For the text-containing cell, return its midpoint in [X, Y] coordinate format. 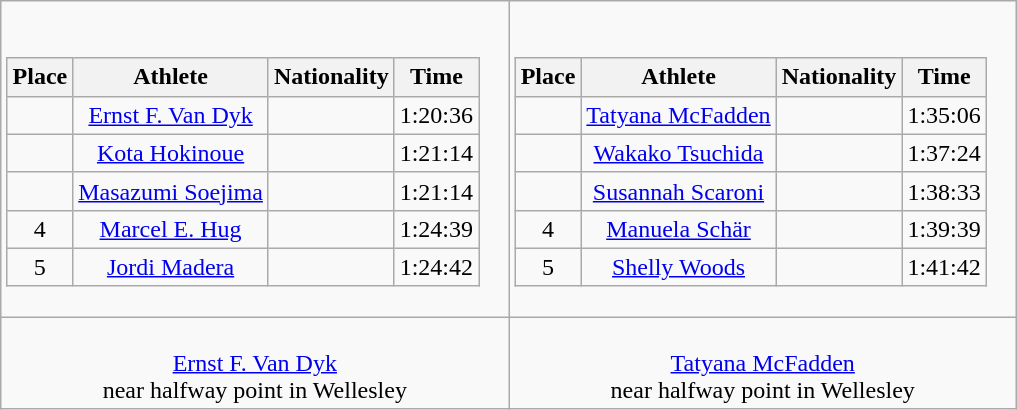
Marcel E. Hug [171, 229]
1:35:06 [944, 115]
Wakako Tsuchida [678, 153]
Kota Hokinoue [171, 153]
1:37:24 [944, 153]
1:24:39 [436, 229]
Masazumi Soejima [171, 191]
1:38:33 [944, 191]
Tatyana McFaddennear halfway point in Wellesley [763, 363]
Ernst F. Van Dyk [171, 115]
Shelly Woods [678, 267]
Tatyana McFadden [678, 115]
1:41:42 [944, 267]
Place Athlete Nationality Time Ernst F. Van Dyk 1:20:36 Kota Hokinoue 1:21:14 Masazumi Soejima 1:21:14 4 Marcel E. Hug 1:24:39 5 Jordi Madera 1:24:42 [255, 159]
Jordi Madera [171, 267]
1:20:36 [436, 115]
Susannah Scaroni [678, 191]
Ernst F. Van Dyknear halfway point in Wellesley [255, 363]
1:24:42 [436, 267]
Manuela Schär [678, 229]
1:39:39 [944, 229]
